Return (x, y) of the center of cell containing provided text 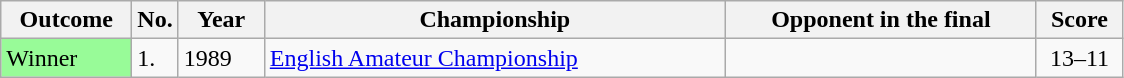
Score (1079, 20)
Championship (494, 20)
1. (155, 58)
1989 (221, 58)
13–11 (1079, 58)
Opponent in the final (880, 20)
Winner (66, 58)
Outcome (66, 20)
Year (221, 20)
No. (155, 20)
English Amateur Championship (494, 58)
